Return the [X, Y] coordinate for the center point of the cell that contains the specified text.  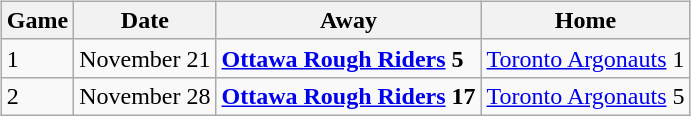
Game [37, 20]
1 [37, 58]
Toronto Argonauts 1 [586, 58]
2 [37, 96]
Toronto Argonauts 5 [586, 96]
Ottawa Rough Riders 17 [348, 96]
Ottawa Rough Riders 5 [348, 58]
Home [586, 20]
November 21 [145, 58]
Date [145, 20]
November 28 [145, 96]
Away [348, 20]
